Search for the cell housing the specified text and yield its [x, y] center coordinate. 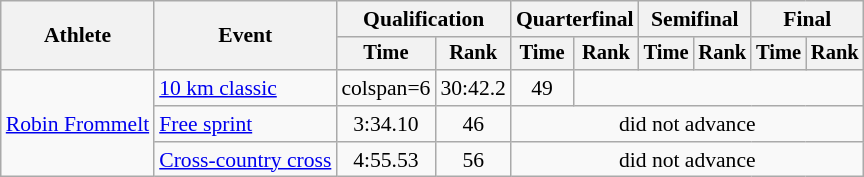
30:42.2 [472, 88]
Robin Frommelt [78, 124]
Semifinal [695, 19]
did not advance [688, 124]
Qualification [424, 19]
49 [542, 88]
Free sprint [245, 124]
Final [807, 19]
46 [472, 124]
Event [245, 36]
Quarterfinal [575, 19]
Athlete [78, 36]
3:34.10 [386, 124]
colspan=6 [386, 88]
10 km classic [245, 88]
